Determine the [x, y] coordinate at the center of the cell enclosing the given text.  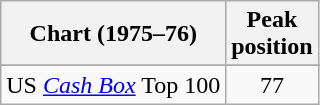
Peakposition [272, 34]
US Cash Box Top 100 [114, 85]
Chart (1975–76) [114, 34]
77 [272, 85]
